Scan for the cell matching the given text and deliver its (x, y) coordinate at center. 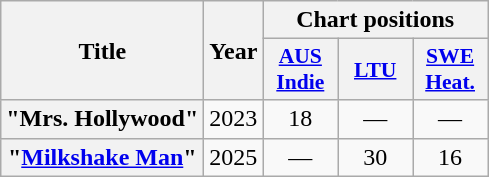
LTU (376, 70)
2023 (234, 119)
Chart positions (376, 20)
AUS Indie (300, 70)
Year (234, 50)
SWEHeat. (450, 70)
16 (450, 157)
"Milkshake Man" (102, 157)
2025 (234, 157)
30 (376, 157)
Title (102, 50)
18 (300, 119)
"Mrs. Hollywood" (102, 119)
